Identify which cell holds the provided text, then report its (X, Y) central coordinate. 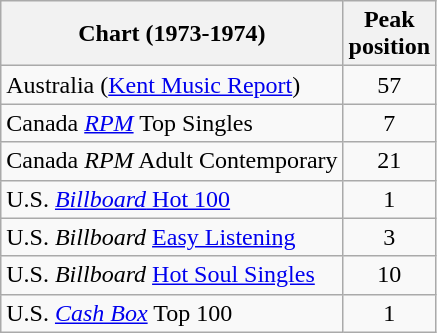
Canada RPM Adult Contemporary (172, 161)
Australia (Kent Music Report) (172, 85)
U.S. Billboard Hot 100 (172, 199)
7 (389, 123)
U.S. Billboard Hot Soul Singles (172, 275)
Peakposition (389, 34)
21 (389, 161)
U.S. Cash Box Top 100 (172, 313)
U.S. Billboard Easy Listening (172, 237)
Chart (1973-1974) (172, 34)
57 (389, 85)
3 (389, 237)
Canada RPM Top Singles (172, 123)
10 (389, 275)
